Identify which cell holds the provided text, then report its [X, Y] central coordinate. 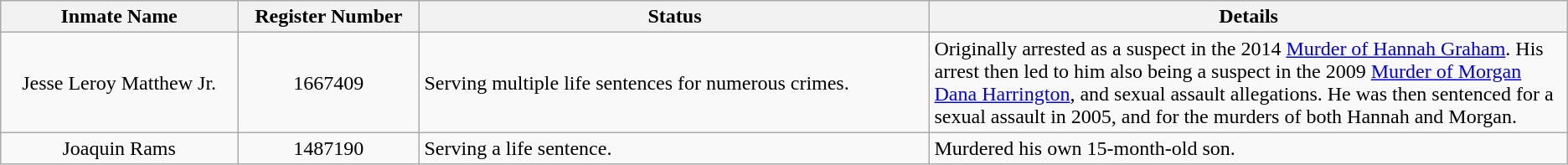
1487190 [328, 148]
Details [1248, 17]
Inmate Name [119, 17]
Murdered his own 15-month-old son. [1248, 148]
Joaquin Rams [119, 148]
1667409 [328, 82]
Register Number [328, 17]
Serving multiple life sentences for numerous crimes. [675, 82]
Serving a life sentence. [675, 148]
Status [675, 17]
Jesse Leroy Matthew Jr. [119, 82]
